Determine the [X, Y] coordinate at the center of the cell enclosing the given text.  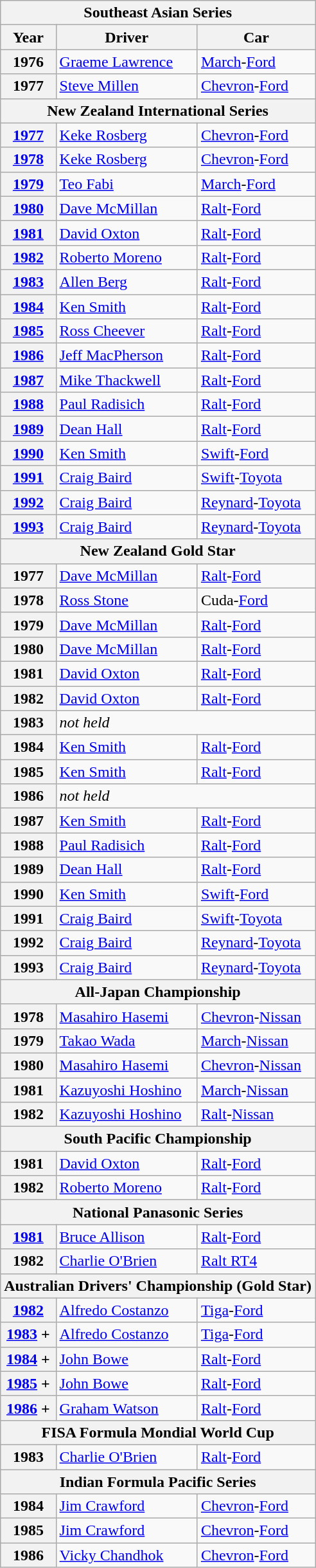
Ross Cheever [127, 331]
1983 + [28, 1335]
National Panasonic Series [158, 1212]
Teo Fabi [127, 184]
Southeast Asian Series [158, 13]
Bruce Allison [127, 1237]
1986 + [28, 1408]
Steve Millen [127, 86]
Driver [127, 37]
FISA Formula Mondial World Cup [158, 1432]
Mike Thackwell [127, 380]
New Zealand International Series [158, 111]
Jeff MacPherson [127, 356]
Cuda-Ford [256, 600]
Ralt-Nissan [256, 1115]
Vicky Chandhok [127, 1555]
Takao Wada [127, 1041]
Graham Watson [127, 1408]
All-Japan Championship [158, 992]
Allen Berg [127, 282]
1976 [28, 62]
South Pacific Championship [158, 1139]
Indian Formula Pacific Series [158, 1481]
Graeme Lawrence [127, 62]
Year [28, 37]
New Zealand Gold Star [158, 551]
1984 + [28, 1359]
Australian Drivers' Championship (Gold Star) [158, 1286]
1985 + [28, 1383]
Ralt RT4 [256, 1261]
Car [256, 37]
Ross Stone [127, 600]
